Extract the (X, Y) coordinate from the center of the cell holding the provided text.  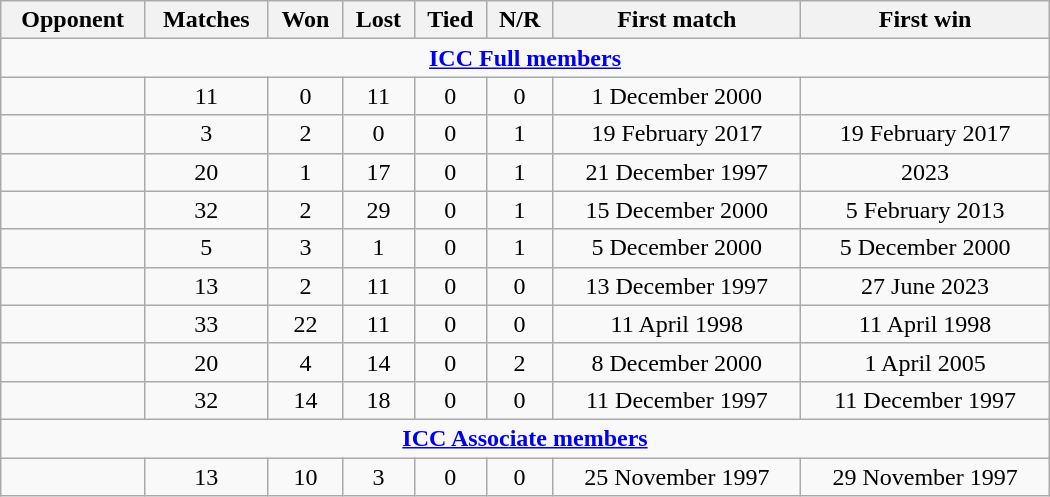
21 December 1997 (677, 172)
18 (378, 400)
First win (925, 20)
17 (378, 172)
2023 (925, 172)
Opponent (73, 20)
Lost (378, 20)
10 (306, 477)
27 June 2023 (925, 286)
1 December 2000 (677, 96)
ICC Full members (525, 58)
Matches (207, 20)
1 April 2005 (925, 362)
Won (306, 20)
25 November 1997 (677, 477)
4 (306, 362)
8 December 2000 (677, 362)
33 (207, 324)
13 December 1997 (677, 286)
22 (306, 324)
ICC Associate members (525, 438)
N/R (519, 20)
15 December 2000 (677, 210)
5 (207, 248)
First match (677, 20)
29 (378, 210)
Tied (450, 20)
5 February 2013 (925, 210)
29 November 1997 (925, 477)
